Capture the cell that displays the provided text and extract its (X, Y) central coordinate. 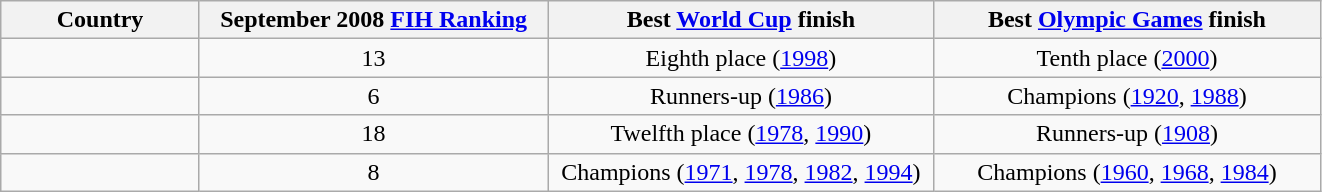
Champions (1920, 1988) (1127, 96)
Champions (1960, 1968, 1984) (1127, 172)
Runners-up (1986) (741, 96)
8 (374, 172)
18 (374, 134)
Tenth place (2000) (1127, 58)
Eighth place (1998) (741, 58)
Best Olympic Games finish (1127, 20)
Twelfth place (1978, 1990) (741, 134)
6 (374, 96)
Country (100, 20)
Best World Cup finish (741, 20)
Runners-up (1908) (1127, 134)
September 2008 FIH Ranking (374, 20)
13 (374, 58)
Champions (1971, 1978, 1982, 1994) (741, 172)
